Search for the cell housing the specified text and yield its (x, y) center coordinate. 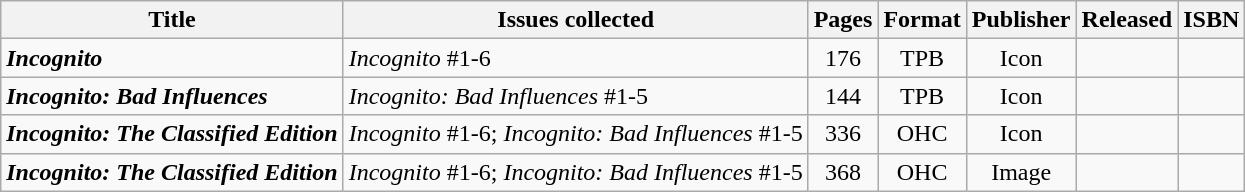
Released (1127, 20)
Issues collected (576, 20)
Publisher (1021, 20)
Format (922, 20)
144 (843, 96)
Incognito: Bad Influences (172, 96)
Image (1021, 172)
Pages (843, 20)
ISBN (1212, 20)
Incognito: Bad Influences #1-5 (576, 96)
Incognito (172, 58)
336 (843, 134)
Incognito #1-6 (576, 58)
368 (843, 172)
Title (172, 20)
176 (843, 58)
